Extract the (X, Y) coordinate from the center of the cell holding the provided text.  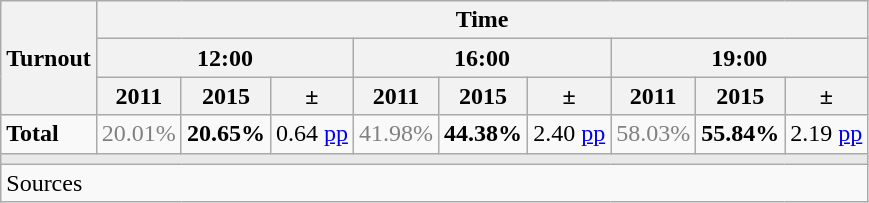
12:00 (224, 58)
58.03% (654, 134)
2.40 pp (570, 134)
Time (482, 20)
41.98% (396, 134)
16:00 (482, 58)
2.19 pp (826, 134)
20.65% (226, 134)
0.64 pp (312, 134)
Total (49, 134)
55.84% (740, 134)
19:00 (740, 58)
44.38% (484, 134)
Turnout (49, 58)
Sources (434, 183)
20.01% (138, 134)
